Return [x, y] of the center of cell containing provided text 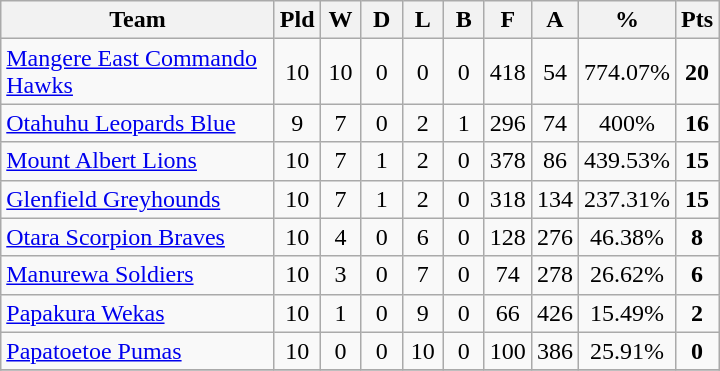
296 [508, 123]
4 [340, 237]
Pld [297, 20]
278 [554, 275]
Otahuhu Leopards Blue [138, 123]
Papatoetoe Pumas [138, 351]
237.31% [626, 199]
318 [508, 199]
F [508, 20]
D [382, 20]
Mangere East Commando Hawks [138, 72]
20 [696, 72]
128 [508, 237]
774.07% [626, 72]
439.53% [626, 161]
Pts [696, 20]
46.38% [626, 237]
8 [696, 237]
400% [626, 123]
B [464, 20]
54 [554, 72]
100 [508, 351]
418 [508, 72]
66 [508, 313]
16 [696, 123]
3 [340, 275]
Otara Scorpion Braves [138, 237]
Team [138, 20]
386 [554, 351]
276 [554, 237]
Glenfield Greyhounds [138, 199]
26.62% [626, 275]
A [554, 20]
Papakura Wekas [138, 313]
378 [508, 161]
25.91% [626, 351]
15.49% [626, 313]
134 [554, 199]
86 [554, 161]
Manurewa Soldiers [138, 275]
W [340, 20]
426 [554, 313]
Mount Albert Lions [138, 161]
% [626, 20]
L [422, 20]
